Return the (X, Y) coordinate for the center point of the cell that contains the specified text.  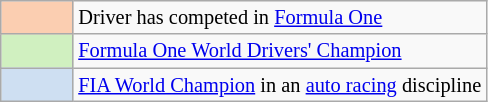
Formula One World Drivers' Champion (280, 51)
FIA World Champion in an auto racing discipline (280, 85)
Driver has competed in Formula One (280, 17)
